Pinpoint the cell where the given text exists, returning its (x, y) midpoint coordinate. 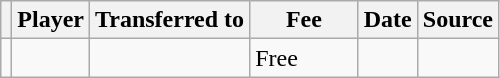
Fee (304, 20)
Date (388, 20)
Source (458, 20)
Transferred to (170, 20)
Free (304, 58)
Player (51, 20)
